Locate the cell with the specified text and output its (x, y) center coordinate. 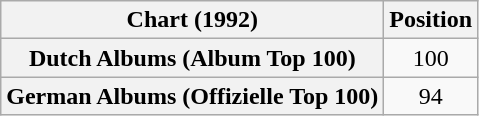
94 (431, 96)
German Albums (Offizielle Top 100) (192, 96)
Dutch Albums (Album Top 100) (192, 58)
100 (431, 58)
Position (431, 20)
Chart (1992) (192, 20)
